Identify which cell holds the provided text, then report its [x, y] central coordinate. 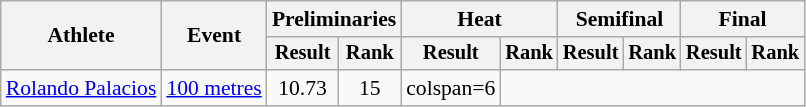
15 [370, 88]
Rolando Palacios [82, 88]
Event [214, 36]
Semifinal [620, 19]
Heat [480, 19]
Athlete [82, 36]
10.73 [303, 88]
Preliminaries [334, 19]
100 metres [214, 88]
Final [742, 19]
colspan=6 [450, 88]
